Return [x, y] of the center of cell containing provided text 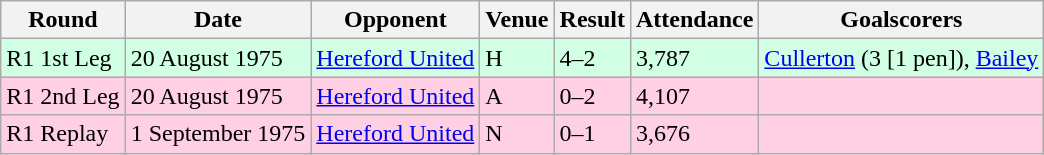
A [517, 96]
R1 1st Leg [63, 58]
0–1 [592, 134]
Goalscorers [902, 20]
0–2 [592, 96]
Venue [517, 20]
H [517, 58]
Round [63, 20]
1 September 1975 [218, 134]
4,107 [694, 96]
Attendance [694, 20]
Opponent [396, 20]
N [517, 134]
3,676 [694, 134]
4–2 [592, 58]
R1 Replay [63, 134]
3,787 [694, 58]
Cullerton (3 [1 pen]), Bailey [902, 58]
Date [218, 20]
Result [592, 20]
R1 2nd Leg [63, 96]
